Return [x, y] of the center of cell containing provided text 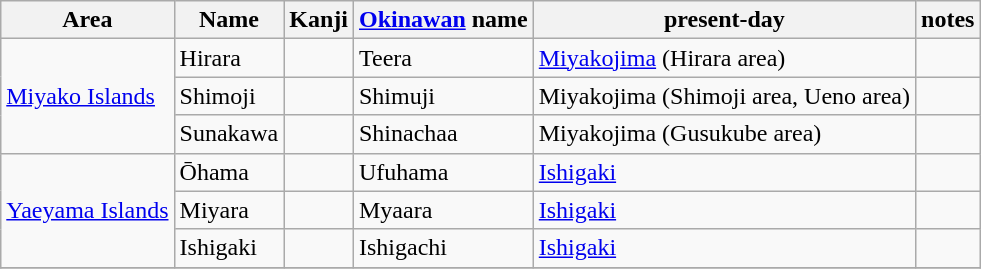
Ufuhama [443, 172]
Hirara [229, 58]
Ōhama [229, 172]
Shinachaa [443, 134]
Name [229, 20]
Ishigachi [443, 248]
present-day [724, 20]
Yaeyama Islands [88, 210]
Okinawan name [443, 20]
Shimuji [443, 96]
Miyakojima (Gusukube area) [724, 134]
Myaara [443, 210]
Teera [443, 58]
Miyakojima (Hirara area) [724, 58]
Area [88, 20]
Miyara [229, 210]
Kanji [319, 20]
Miyako Islands [88, 96]
Sunakawa [229, 134]
Shimoji [229, 96]
Miyakojima (Shimoji area, Ueno area) [724, 96]
notes [948, 20]
